Scan for the cell matching the given text and deliver its (x, y) coordinate at center. 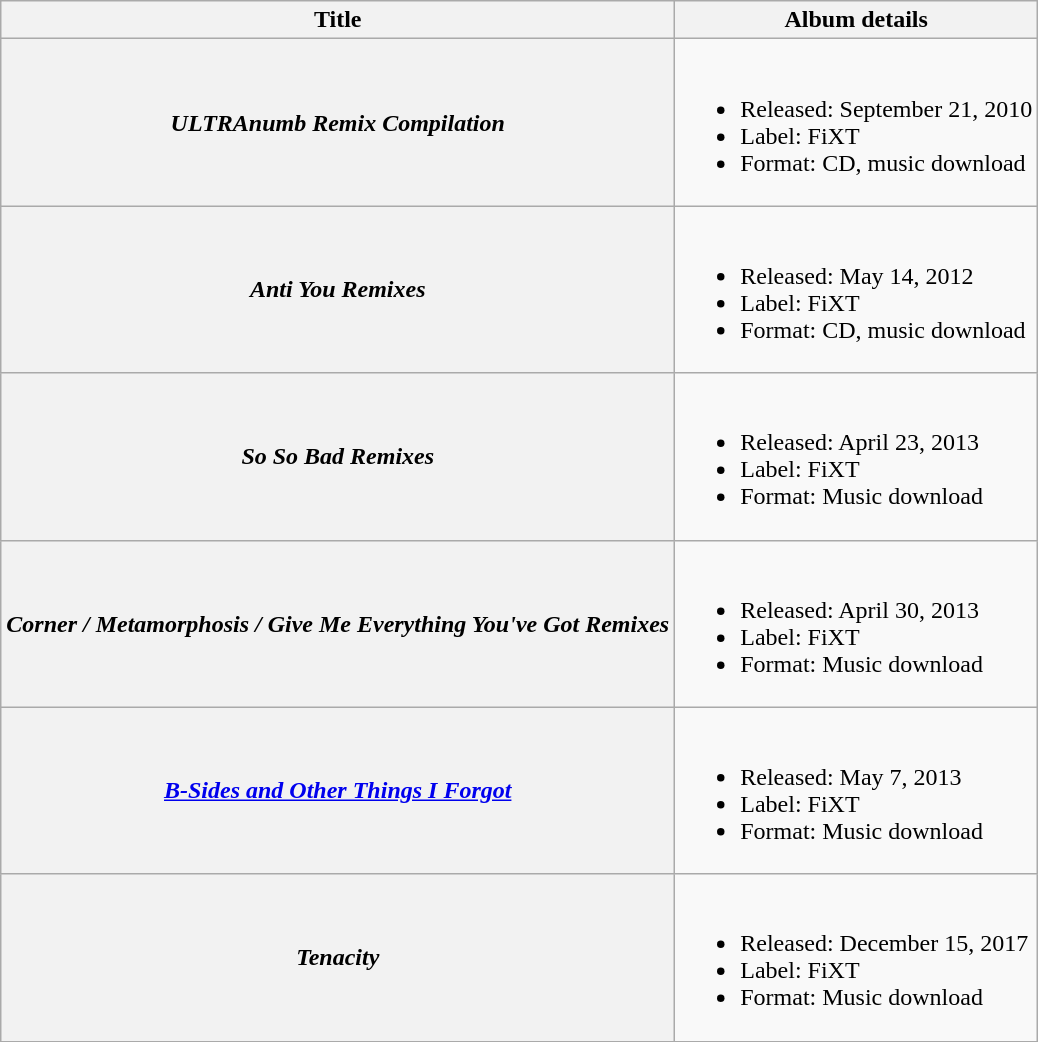
Released: September 21, 2010Label: FiXTFormat: CD, music download (856, 122)
Title (338, 20)
Released: April 23, 2013Label: FiXTFormat: Music download (856, 456)
Album details (856, 20)
Released: April 30, 2013Label: FiXTFormat: Music download (856, 624)
Released: May 14, 2012Label: FiXTFormat: CD, music download (856, 290)
So So Bad Remixes (338, 456)
Anti You Remixes (338, 290)
Released: December 15, 2017Label: FiXTFormat: Music download (856, 958)
Tenacity (338, 958)
Corner / Metamorphosis / Give Me Everything You've Got Remixes (338, 624)
ULTRAnumb Remix Compilation (338, 122)
B-Sides and Other Things I Forgot (338, 790)
Released: May 7, 2013Label: FiXTFormat: Music download (856, 790)
